Capture the cell that displays the provided text and extract its (X, Y) central coordinate. 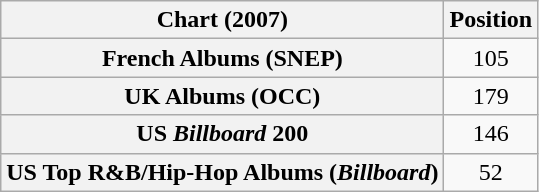
146 (491, 134)
UK Albums (OCC) (222, 96)
179 (491, 96)
US Billboard 200 (222, 134)
Chart (2007) (222, 20)
US Top R&B/Hip-Hop Albums (Billboard) (222, 172)
105 (491, 58)
52 (491, 172)
Position (491, 20)
French Albums (SNEP) (222, 58)
